Pinpoint the cell where the given text exists, returning its (X, Y) midpoint coordinate. 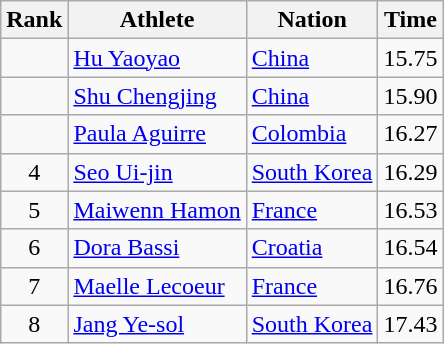
Maelle Lecoeur (157, 286)
Rank (34, 20)
15.75 (410, 58)
16.29 (410, 172)
17.43 (410, 324)
Shu Chengjing (157, 96)
Hu Yaoyao (157, 58)
16.53 (410, 210)
5 (34, 210)
15.90 (410, 96)
Dora Bassi (157, 248)
Jang Ye-sol (157, 324)
Colombia (312, 134)
Time (410, 20)
16.54 (410, 248)
16.76 (410, 286)
Seo Ui-jin (157, 172)
7 (34, 286)
8 (34, 324)
Nation (312, 20)
Athlete (157, 20)
Maiwenn Hamon (157, 210)
Paula Aguirre (157, 134)
6 (34, 248)
16.27 (410, 134)
Croatia (312, 248)
4 (34, 172)
